Return the (X, Y) coordinate for the center point of the cell that contains the specified text.  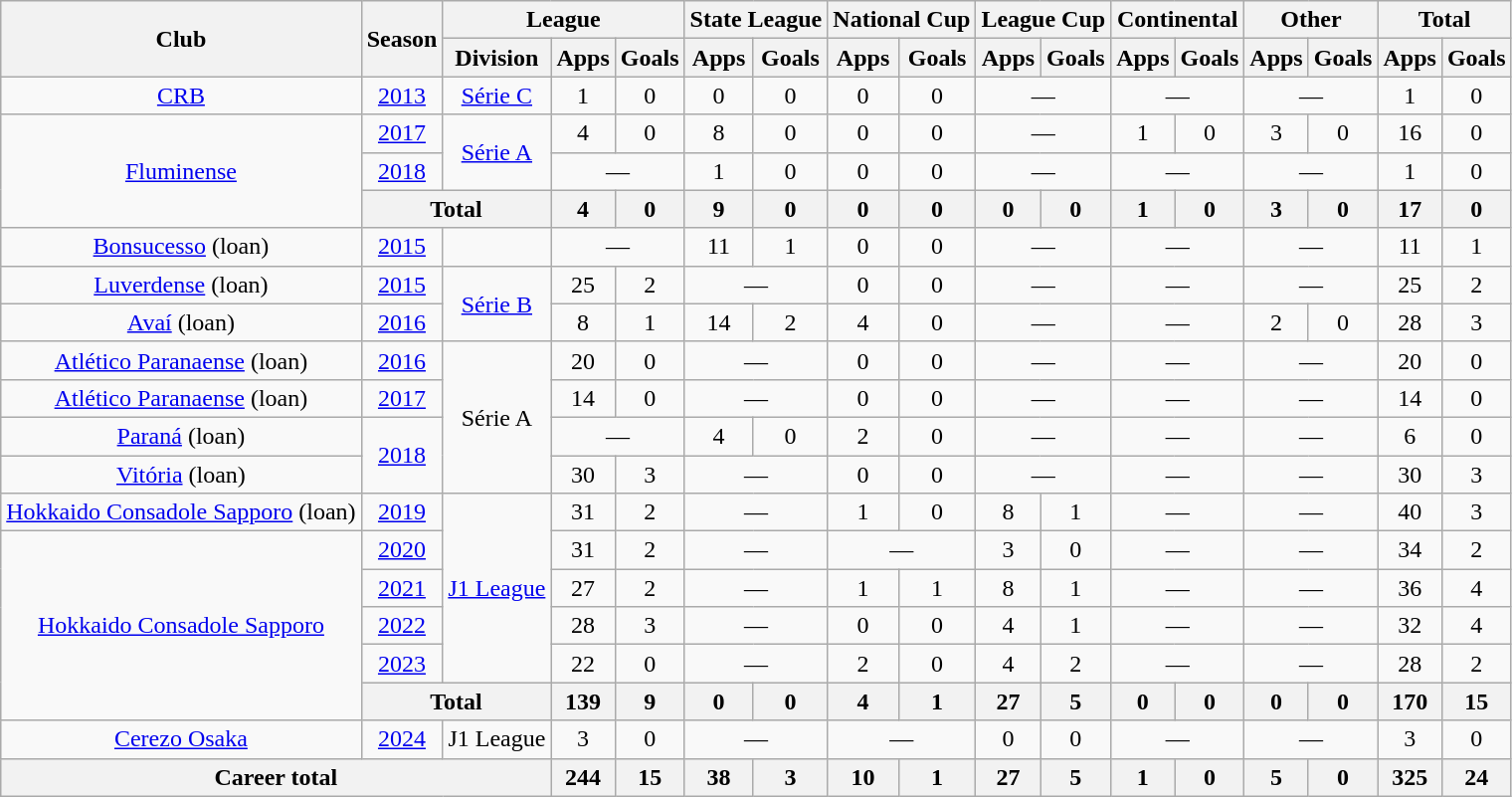
10 (863, 777)
32 (1410, 626)
40 (1410, 512)
Cerezo Osaka (181, 739)
Other (1311, 20)
2024 (402, 739)
CRB (181, 96)
2013 (402, 96)
170 (1410, 701)
League (563, 20)
Avaí (loan) (181, 322)
2021 (402, 588)
Season (402, 39)
24 (1476, 777)
League Cup (1043, 20)
36 (1410, 588)
38 (718, 777)
Club (181, 39)
6 (1410, 436)
Série B (497, 303)
2020 (402, 550)
Fluminense (181, 171)
16 (1410, 133)
139 (583, 701)
Continental (1178, 20)
2022 (402, 626)
2023 (402, 664)
22 (583, 664)
National Cup (901, 20)
Division (497, 58)
Hokkaido Consadole Sapporo (181, 626)
Vitória (loan) (181, 475)
2019 (402, 512)
244 (583, 777)
325 (1410, 777)
Hokkaido Consadole Sapporo (loan) (181, 512)
Série C (497, 96)
Career total (277, 777)
Paraná (loan) (181, 436)
State League (756, 20)
17 (1410, 209)
34 (1410, 550)
Bonsucesso (loan) (181, 247)
Luverdense (loan) (181, 285)
